Detect which cell encompasses the target text, then output its (x, y) center coordinate. 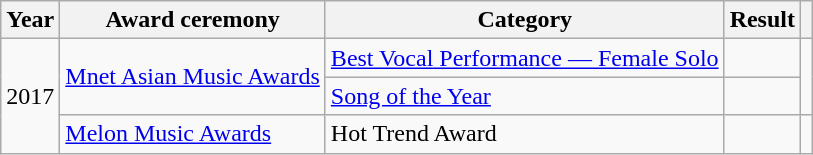
Category (524, 20)
Award ceremony (193, 20)
Melon Music Awards (193, 134)
2017 (30, 96)
Mnet Asian Music Awards (193, 77)
Song of the Year (524, 96)
Best Vocal Performance — Female Solo (524, 58)
Result (762, 20)
Hot Trend Award (524, 134)
Year (30, 20)
